Determine the (X, Y) coordinate at the center of the cell enclosing the given text.  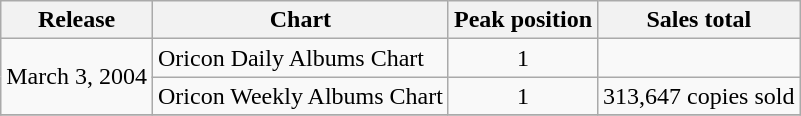
March 3, 2004 (77, 77)
Peak position (522, 20)
Oricon Daily Albums Chart (300, 58)
Sales total (699, 20)
Release (77, 20)
Oricon Weekly Albums Chart (300, 96)
313,647 copies sold (699, 96)
Chart (300, 20)
